Provide the [X, Y] coordinate of the cell's center where the given text is located.  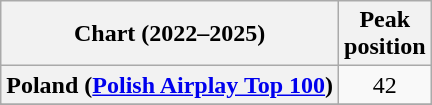
Peakposition [385, 34]
Poland (Polish Airplay Top 100) [170, 85]
42 [385, 85]
Chart (2022–2025) [170, 34]
